From the cell containing the given text, extract its center point as (X, Y) coordinate. 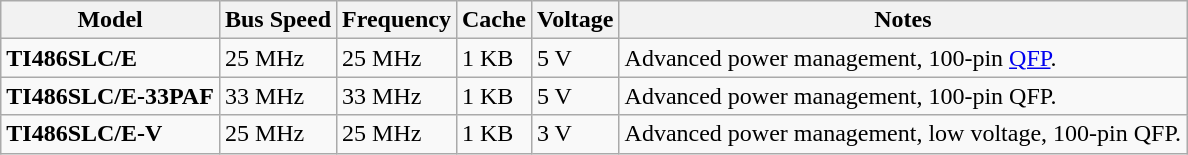
Cache (494, 20)
Notes (903, 20)
Frequency (397, 20)
Voltage (576, 20)
Bus Speed (278, 20)
Advanced power management, low voltage, 100-pin QFP. (903, 134)
TI486SLC/E-33PAF (110, 96)
TI486SLC/E (110, 58)
Model (110, 20)
TI486SLC/E-V (110, 134)
3 V (576, 134)
